Provide the (x, y) coordinate of the cell's center where the given text is located.  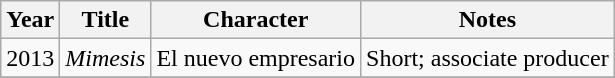
2013 (30, 58)
Notes (488, 20)
Short; associate producer (488, 58)
Title (106, 20)
El nuevo empresario (256, 58)
Year (30, 20)
Mimesis (106, 58)
Character (256, 20)
